Output the [X, Y] coordinate of the center of the cell containing the given text.  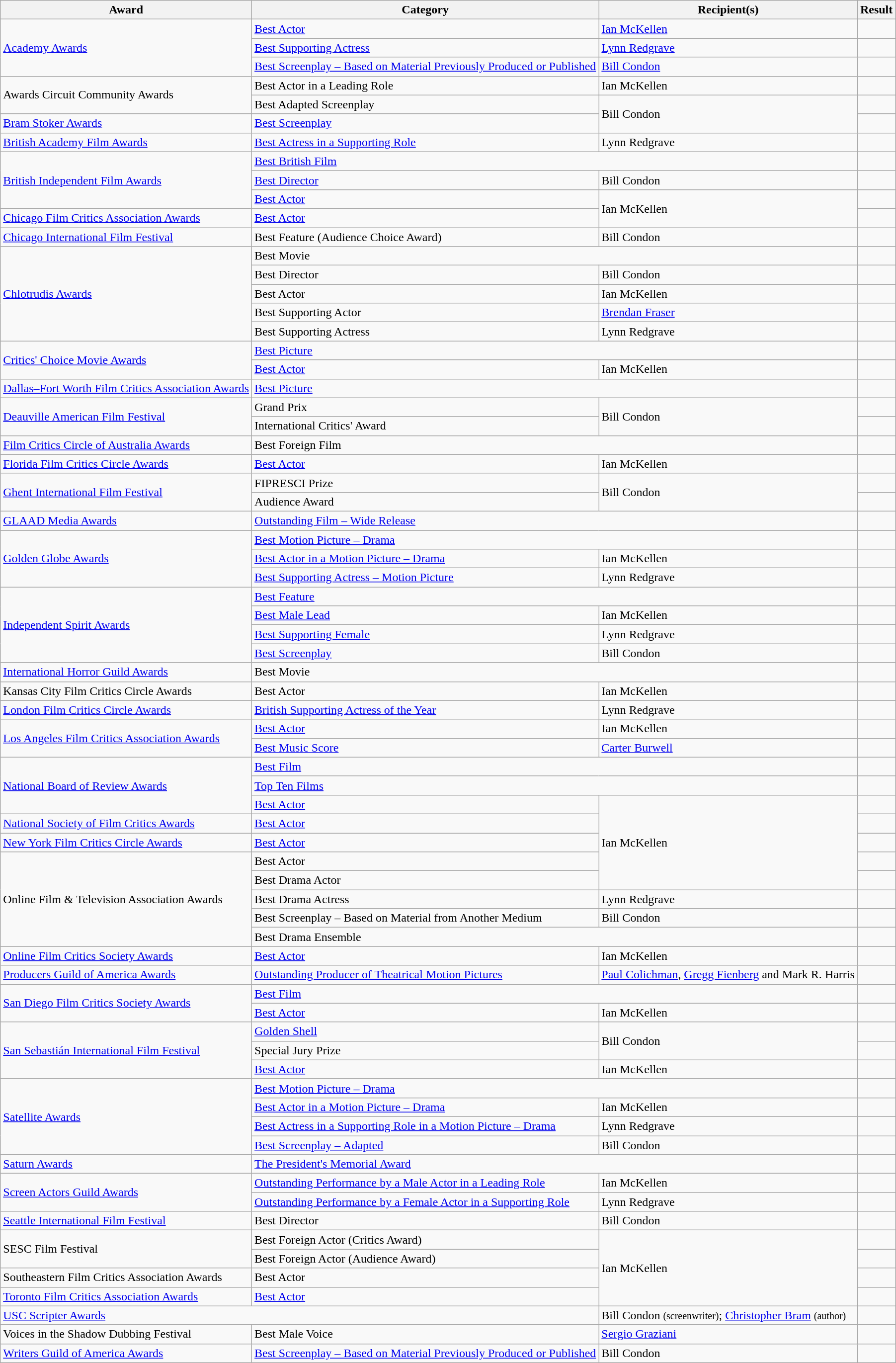
Best Drama Actor [425, 880]
GLAAD Media Awards [126, 520]
Southeastern Film Critics Association Awards [126, 1278]
Critics' Choice Movie Awards [126, 360]
Best Music Score [425, 748]
British Independent Film Awards [126, 180]
Film Critics Circle of Australia Awards [126, 445]
Producers Guild of America Awards [126, 975]
Outstanding Film – Wide Release [555, 520]
Special Jury Prize [425, 1050]
Best Drama Ensemble [555, 937]
SESC Film Festival [126, 1249]
Best Feature [555, 596]
British Supporting Actress of the Year [425, 710]
Outstanding Producer of Theatrical Motion Pictures [425, 975]
Carter Burwell [729, 748]
Screen Actors Guild Awards [126, 1193]
Best British Film [555, 161]
Best Supporting Actor [425, 313]
Grand Prix [425, 407]
Golden Globe Awards [126, 558]
National Board of Review Awards [126, 785]
Writers Guild of America Awards [126, 1353]
Best Actress in a Supporting Role in a Motion Picture – Drama [425, 1126]
Best Adapted Screenplay [425, 104]
New York Film Critics Circle Awards [126, 843]
Best Supporting Female [425, 634]
Dallas–Fort Worth Film Critics Association Awards [126, 388]
Voices in the Shadow Dubbing Festival [126, 1334]
Recipient(s) [729, 10]
Kansas City Film Critics Circle Awards [126, 691]
Category [425, 10]
Best Male Voice [425, 1334]
Sergio Graziani [729, 1334]
USC Scripter Awards [300, 1315]
Best Foreign Actor (Audience Award) [425, 1259]
Chlotrudis Awards [126, 294]
Chicago International Film Festival [126, 237]
Satellite Awards [126, 1116]
Seattle International Film Festival [126, 1221]
Bill Condon (screenwriter); Christopher Bram (author) [729, 1315]
Best Screenplay – Adapted [425, 1145]
Ghent International Film Festival [126, 492]
International Critics' Award [425, 426]
National Society of Film Critics Awards [126, 823]
Florida Film Critics Circle Awards [126, 464]
Online Film Critics Society Awards [126, 956]
Los Angeles Film Critics Association Awards [126, 738]
Best Screenplay – Based on Material from Another Medium [425, 918]
San Sebastián International Film Festival [126, 1050]
The President's Memorial Award [555, 1164]
Best Actress in a Supporting Role [425, 142]
International Horror Guild Awards [126, 672]
Best Foreign Film [555, 445]
Paul Colichman, Gregg Fienberg and Mark R. Harris [729, 975]
Result [876, 10]
Brendan Fraser [729, 313]
Audience Award [425, 502]
Toronto Film Critics Association Awards [126, 1296]
Best Actor in a Leading Role [425, 85]
Best Drama Actress [425, 899]
Best Feature (Audience Choice Award) [425, 237]
FIPRESCI Prize [425, 483]
Golden Shell [425, 1031]
Top Ten Films [555, 785]
Awards Circuit Community Awards [126, 95]
Saturn Awards [126, 1164]
Outstanding Performance by a Male Actor in a Leading Role [425, 1183]
Best Foreign Actor (Critics Award) [425, 1240]
Best Supporting Actress – Motion Picture [425, 578]
British Academy Film Awards [126, 142]
Independent Spirit Awards [126, 625]
Online Film & Television Association Awards [126, 899]
Best Male Lead [425, 615]
London Film Critics Circle Awards [126, 710]
Bram Stoker Awards [126, 123]
Academy Awards [126, 48]
Award [126, 10]
San Diego Film Critics Society Awards [126, 1003]
Chicago Film Critics Association Awards [126, 218]
Deauville American Film Festival [126, 417]
Outstanding Performance by a Female Actor in a Supporting Role [425, 1202]
